Return (x, y) of the center of cell containing provided text 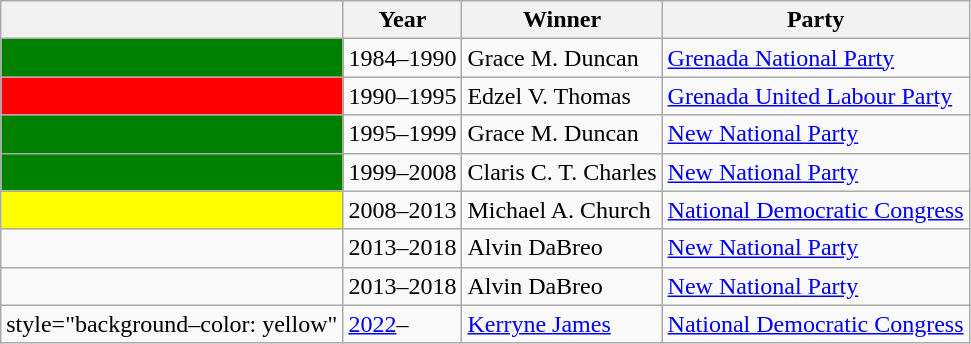
2022– (402, 324)
style="background–color: yellow" (172, 324)
Year (402, 20)
Grenada National Party (816, 58)
1999–2008 (402, 172)
Grenada United Labour Party (816, 96)
1990–1995 (402, 96)
2008–2013 (402, 210)
1984–1990 (402, 58)
Edzel V. Thomas (562, 96)
Kerryne James (562, 324)
Winner (562, 20)
Claris C. T. Charles (562, 172)
1995–1999 (402, 134)
Michael A. Church (562, 210)
Party (816, 20)
